Find where the given text appears and provide that cell's center as [X, Y] coordinate. 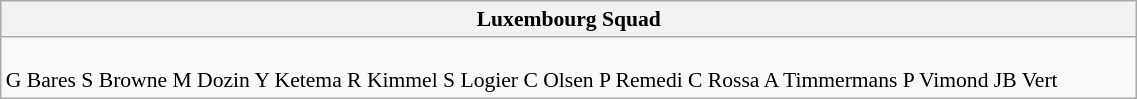
G Bares S Browne M Dozin Y Ketema R Kimmel S Logier C Olsen P Remedi C Rossa A Timmermans P Vimond JB Vert [569, 68]
Luxembourg Squad [569, 19]
